From the cell containing the given text, extract its center point as [x, y] coordinate. 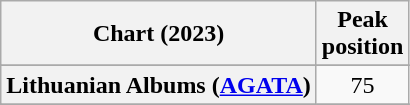
75 [362, 85]
Peakposition [362, 34]
Lithuanian Albums (AGATA) [159, 85]
Chart (2023) [159, 34]
